Capture the cell that displays the provided text and extract its [x, y] central coordinate. 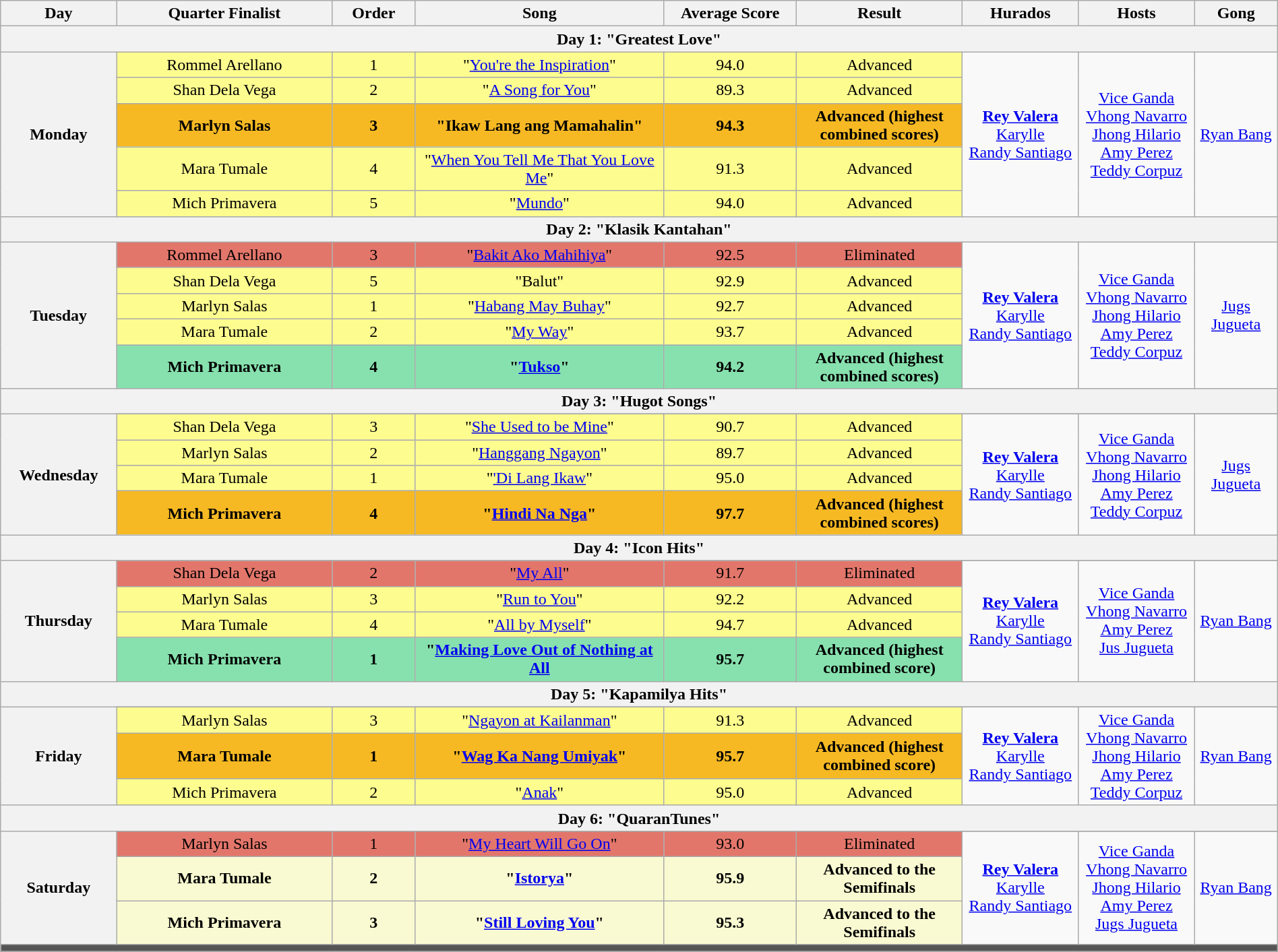
"Tukso" [539, 367]
Gong [1236, 13]
"My All" [539, 573]
91.7 [731, 573]
Tuesday [59, 315]
95.3 [731, 922]
90.7 [731, 427]
95.9 [731, 879]
"'Di Lang Ikaw" [539, 478]
"Bakit Ako Mahihiya" [539, 255]
94.2 [731, 367]
Wednesday [59, 474]
Song [539, 13]
"Habang May Buhay" [539, 306]
"My Heart Will Go On" [539, 844]
"Anak" [539, 792]
Day 6: "QuaranTunes" [639, 818]
"All by Myself" [539, 625]
"Balut" [539, 280]
"A Song for You" [539, 90]
Order [373, 13]
"Istorya" [539, 879]
Day 5: "Kapamilya Hits" [639, 694]
"Wag Ka Nang Umiyak" [539, 756]
"My Way" [539, 331]
"Ikaw Lang ang Mamahalin" [539, 125]
97.7 [731, 513]
94.7 [731, 625]
92.9 [731, 280]
92.7 [731, 306]
Average Score [731, 13]
Hurados [1021, 13]
93.7 [731, 331]
"When You Tell Me That You Love Me" [539, 168]
Monday [59, 134]
Day 3: "Hugot Songs" [639, 402]
Vice Ganda Vhong NavarroAmy PerezJus Jugueta [1136, 621]
Friday [59, 756]
89.3 [731, 90]
Thursday [59, 621]
"Hindi Na Nga" [539, 513]
Day 4: "Icon Hits" [639, 548]
94.3 [731, 125]
Day [59, 13]
Day 2: "Klasik Kantahan" [639, 229]
Vice Ganda Vhong NavarroJhong HilarioAmy PerezJugs Jugueta [1136, 887]
"Hanggang Ngayon" [539, 453]
Result [880, 13]
89.7 [731, 453]
"Still Loving You" [539, 922]
"You're the Inspiration" [539, 65]
Hosts [1136, 13]
"Ngayon at Kailanman" [539, 720]
92.2 [731, 599]
"Mundo" [539, 203]
92.5 [731, 255]
Saturday [59, 887]
Day 1: "Greatest Love" [639, 39]
"Making Love Out of Nothing at All [539, 659]
"She Used to be Mine" [539, 427]
"Run to You" [539, 599]
93.0 [731, 844]
Quarter Finalist [224, 13]
